Capture the cell that displays the provided text and extract its (x, y) central coordinate. 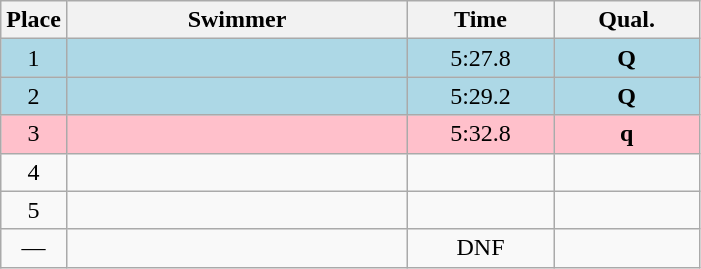
5:27.8 (481, 58)
Time (481, 20)
5:29.2 (481, 96)
Place (34, 20)
5:32.8 (481, 134)
— (34, 248)
Swimmer (236, 20)
DNF (481, 248)
5 (34, 210)
4 (34, 172)
1 (34, 58)
2 (34, 96)
q (627, 134)
Qual. (627, 20)
3 (34, 134)
